Determine the [x, y] coordinate at the center of the cell enclosing the given text.  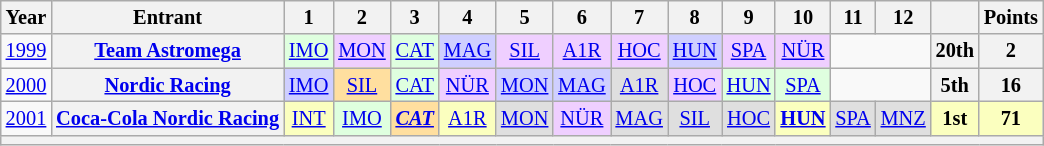
2000 [26, 85]
Nordic Racing [168, 85]
1999 [26, 51]
20th [955, 51]
1st [955, 118]
8 [695, 17]
3 [415, 17]
Entrant [168, 17]
MNZ [904, 118]
Coca-Cola Nordic Racing [168, 118]
10 [802, 17]
71 [1011, 118]
11 [852, 17]
Points [1011, 17]
1 [308, 17]
9 [749, 17]
6 [582, 17]
2001 [26, 118]
5th [955, 85]
5 [524, 17]
12 [904, 17]
Year [26, 17]
Team Astromega [168, 51]
INT [308, 118]
7 [640, 17]
4 [468, 17]
16 [1011, 85]
